Detect which cell encompasses the target text, then output its [X, Y] center coordinate. 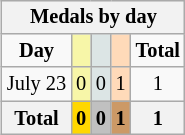
Day [36, 51]
Medals by day [94, 17]
July 23 [36, 84]
